Extract the (X, Y) coordinate from the center of the cell holding the provided text.  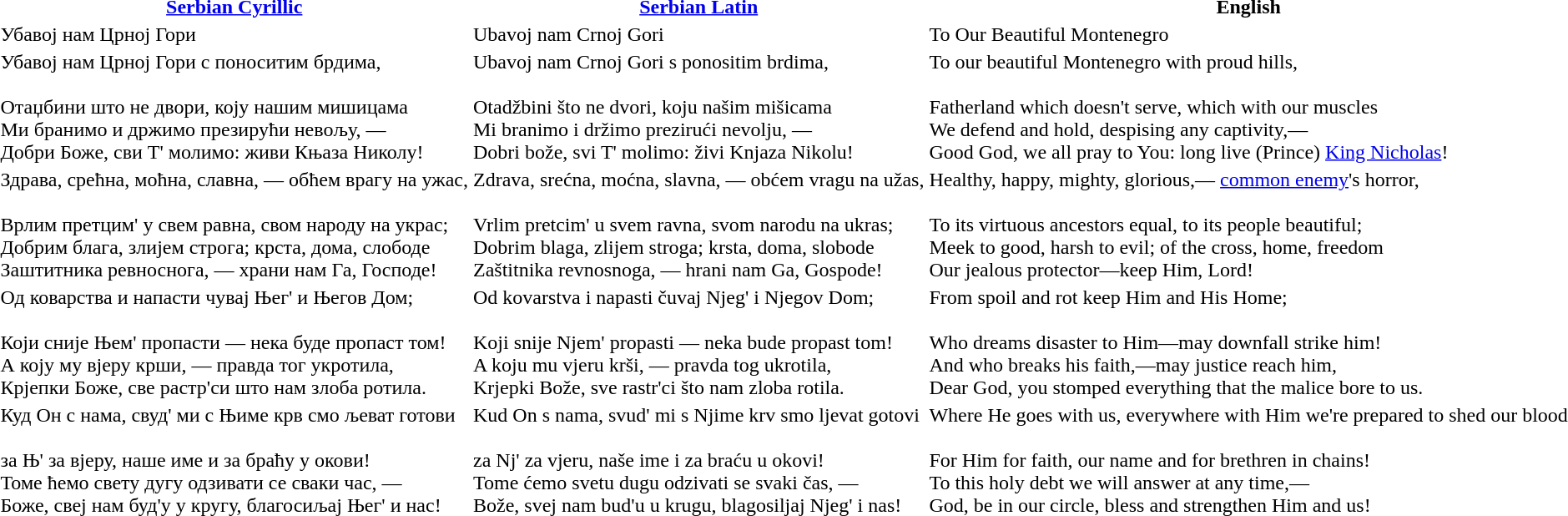
Ubavoj nam Crnoj Gori (699, 34)
